Search for the cell housing the specified text and yield its [X, Y] center coordinate. 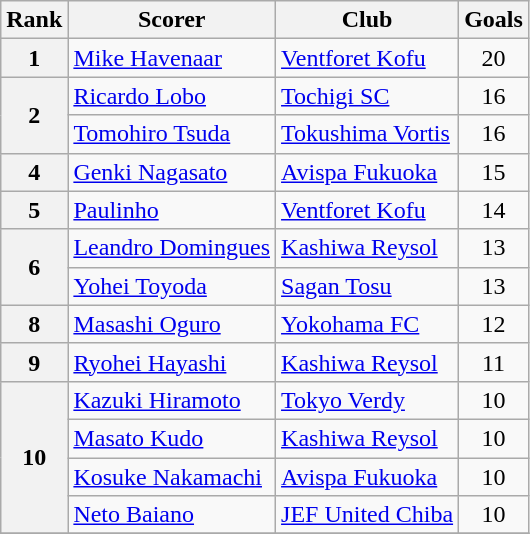
14 [494, 210]
Scorer [172, 20]
4 [34, 172]
Yokohama FC [368, 324]
Kazuki Hiramoto [172, 400]
1 [34, 58]
9 [34, 362]
JEF United Chiba [368, 515]
Rank [34, 20]
Ricardo Lobo [172, 96]
Masato Kudo [172, 438]
Mike Havenaar [172, 58]
Tomohiro Tsuda [172, 134]
Goals [494, 20]
Genki Nagasato [172, 172]
11 [494, 362]
5 [34, 210]
Ryohei Hayashi [172, 362]
Tokyo Verdy [368, 400]
6 [34, 267]
Sagan Tosu [368, 286]
Kosuke Nakamachi [172, 477]
Yohei Toyoda [172, 286]
15 [494, 172]
2 [34, 115]
Leandro Domingues [172, 248]
Club [368, 20]
8 [34, 324]
Tochigi SC [368, 96]
Tokushima Vortis [368, 134]
12 [494, 324]
Neto Baiano [172, 515]
Paulinho [172, 210]
Masashi Oguro [172, 324]
20 [494, 58]
